Return the (x, y) coordinate for the center point of the cell that contains the specified text.  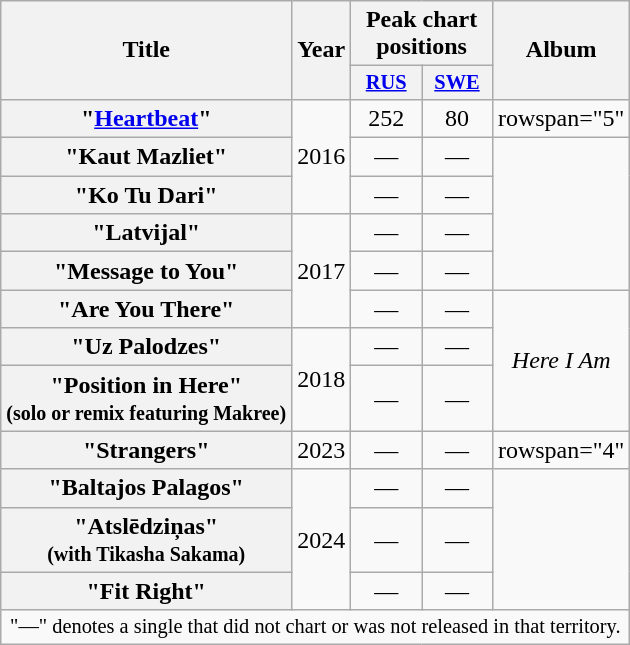
"Kaut Mazliet" (146, 157)
"Are You There" (146, 309)
2023 (322, 450)
"Uz Palodzes" (146, 347)
2024 (322, 540)
SWE (458, 83)
"Atslēdziņas"(with Tikasha Sakama) (146, 540)
80 (458, 118)
"Fit Right" (146, 591)
rowspan="5" (561, 118)
"Latvijal" (146, 233)
252 (386, 118)
Year (322, 50)
"Baltajos Palagos" (146, 488)
Album (561, 50)
"Message to You" (146, 271)
"Heartbeat" (146, 118)
Title (146, 50)
2016 (322, 156)
"—" denotes a single that did not chart or was not released in that territory. (316, 627)
RUS (386, 83)
"Position in Here"(solo or remix featuring Makree) (146, 398)
2017 (322, 271)
"Ko Tu Dari" (146, 195)
Here I Am (561, 360)
Peak chart positions (422, 34)
"Strangers" (146, 450)
rowspan="4" (561, 450)
2018 (322, 380)
